Extract the (x, y) coordinate from the center of the cell holding the provided text.  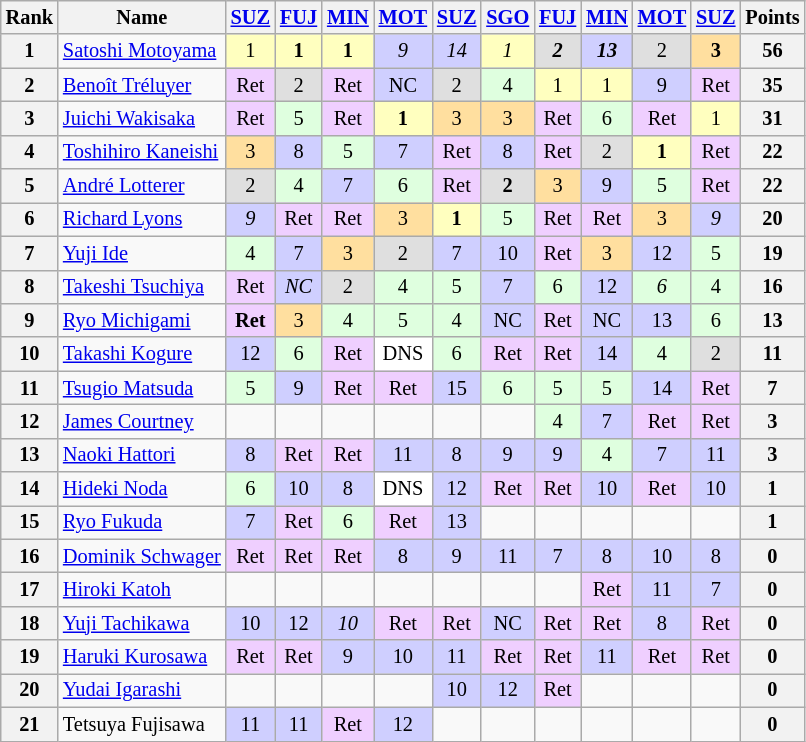
SGO (508, 17)
56 (772, 51)
Yuji Tachikawa (142, 623)
17 (30, 589)
Satoshi Motoyama (142, 51)
Juichi Wakisaka (142, 118)
Yudai Igarashi (142, 690)
André Lotterer (142, 186)
Ryo Michigami (142, 320)
Name (142, 17)
James Courtney (142, 421)
Takeshi Tsuchiya (142, 287)
Dominik Schwager (142, 556)
35 (772, 85)
Richard Lyons (142, 219)
18 (30, 623)
Toshihiro Kaneishi (142, 152)
Tetsuya Fujisawa (142, 724)
Yuji Ide (142, 253)
Rank (30, 17)
Points (772, 17)
Naoki Hattori (142, 455)
Takashi Kogure (142, 354)
Hideki Noda (142, 489)
Haruki Kurosawa (142, 657)
Ryo Fukuda (142, 522)
Benoît Tréluyer (142, 85)
21 (30, 724)
31 (772, 118)
Hiroki Katoh (142, 589)
Tsugio Matsuda (142, 388)
